Search for the cell housing the specified text and yield its [X, Y] center coordinate. 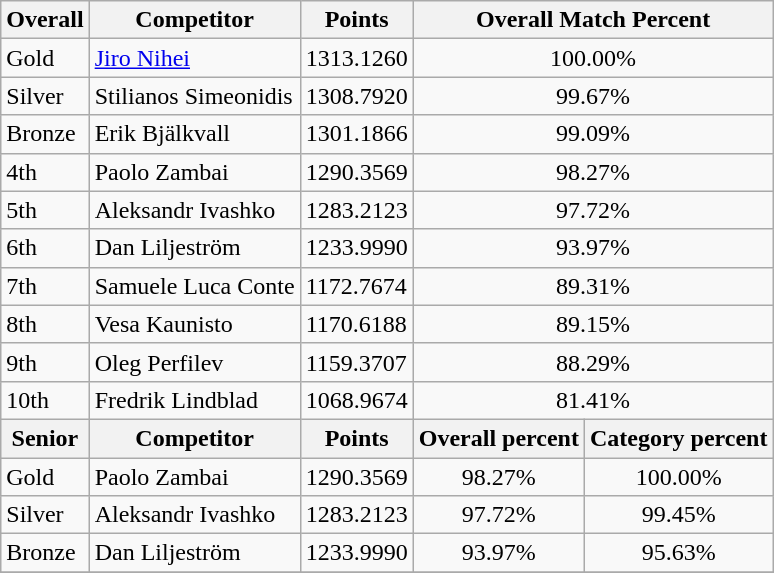
4th [45, 172]
8th [45, 324]
1313.1260 [356, 58]
Samuele Luca Conte [194, 286]
Overall Match Percent [593, 20]
81.41% [593, 400]
Vesa Kaunisto [194, 324]
Category percent [678, 438]
Overall [45, 20]
1170.6188 [356, 324]
89.31% [593, 286]
1301.1866 [356, 134]
95.63% [678, 553]
9th [45, 362]
Fredrik Lindblad [194, 400]
1068.9674 [356, 400]
99.09% [593, 134]
7th [45, 286]
1172.7674 [356, 286]
Stilianos Simeonidis [194, 96]
1308.7920 [356, 96]
10th [45, 400]
88.29% [593, 362]
6th [45, 248]
89.15% [593, 324]
Jiro Nihei [194, 58]
Senior [45, 438]
5th [45, 210]
1159.3707 [356, 362]
99.67% [593, 96]
Overall percent [498, 438]
Erik Bjälkvall [194, 134]
99.45% [678, 515]
Oleg Perfilev [194, 362]
